Output the [X, Y] coordinate of the center of the cell containing the given text.  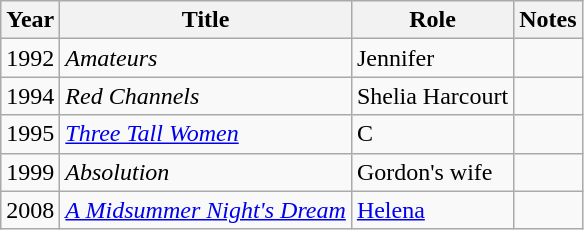
Shelia Harcourt [432, 96]
Jennifer [432, 58]
Title [206, 20]
1994 [30, 96]
1999 [30, 172]
Helena [432, 210]
Three Tall Women [206, 134]
A Midsummer Night's Dream [206, 210]
2008 [30, 210]
Year [30, 20]
Notes [548, 20]
Absolution [206, 172]
Red Channels [206, 96]
C [432, 134]
1995 [30, 134]
Amateurs [206, 58]
Role [432, 20]
1992 [30, 58]
Gordon's wife [432, 172]
